Find where the given text appears and provide that cell's center as [X, Y] coordinate. 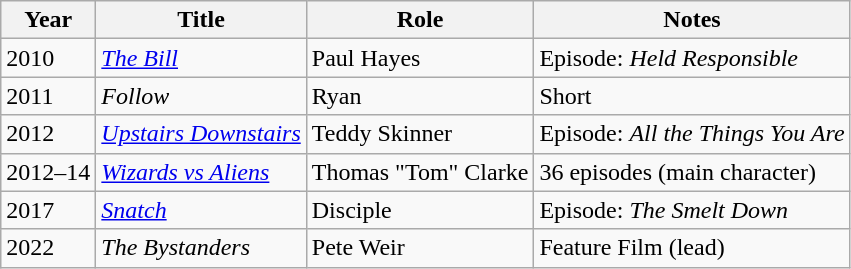
Follow [201, 96]
2010 [48, 58]
Paul Hayes [420, 58]
Notes [692, 20]
Year [48, 20]
2011 [48, 96]
Disciple [420, 210]
The Bill [201, 58]
Short [692, 96]
2017 [48, 210]
Thomas "Tom" Clarke [420, 172]
Wizards vs Aliens [201, 172]
Ryan [420, 96]
Pete Weir [420, 248]
Feature Film (lead) [692, 248]
Title [201, 20]
36 episodes (main character) [692, 172]
2022 [48, 248]
Episode: The Smelt Down [692, 210]
Teddy Skinner [420, 134]
Upstairs Downstairs [201, 134]
2012–14 [48, 172]
Snatch [201, 210]
Role [420, 20]
Episode: Held Responsible [692, 58]
The Bystanders [201, 248]
Episode: All the Things You Are [692, 134]
2012 [48, 134]
